Return the (X, Y) coordinate for the center point of the cell that contains the specified text.  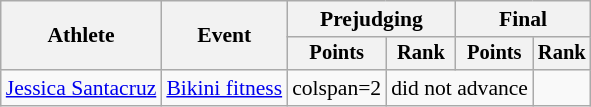
Athlete (82, 36)
Prejudging (371, 19)
Bikini fitness (224, 88)
Jessica Santacruz (82, 88)
Final (524, 19)
did not advance (460, 88)
Event (224, 36)
colspan=2 (336, 88)
